Capture the cell that displays the provided text and extract its (x, y) central coordinate. 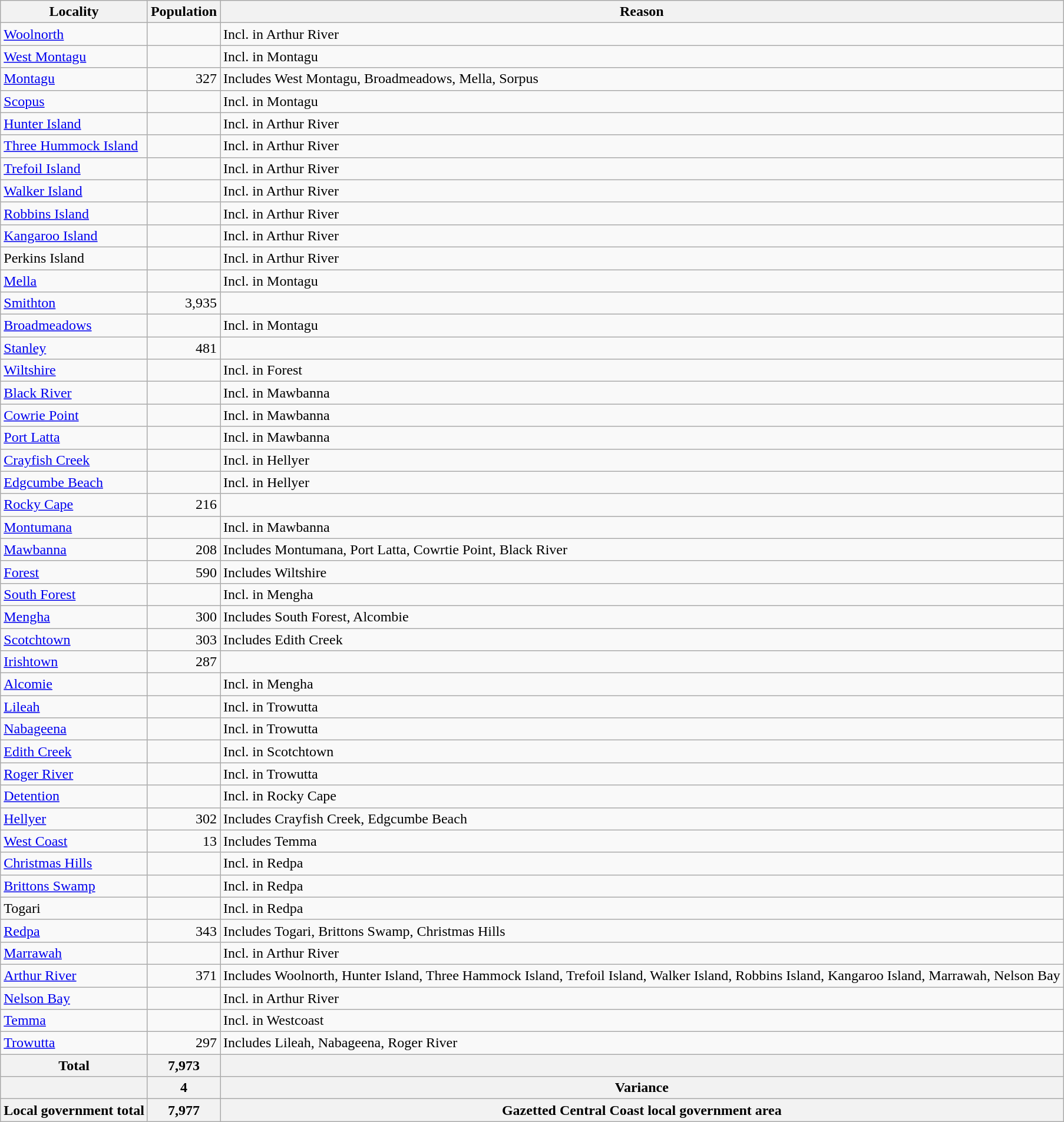
Population (184, 12)
287 (184, 662)
Cowrie Point (74, 415)
Hellyer (74, 819)
4 (184, 1088)
216 (184, 505)
Includes Edith Creek (642, 639)
Irishtown (74, 662)
Walker Island (74, 191)
Gazetted Central Coast local government area (642, 1110)
371 (184, 975)
Arthur River (74, 975)
Incl. in Westcoast (642, 1021)
Robbins Island (74, 213)
Stanley (74, 348)
Broadmeadows (74, 326)
Incl. in Rocky Cape (642, 796)
3,935 (184, 303)
Variance (642, 1088)
Rocky Cape (74, 505)
Includes Wiltshire (642, 572)
Detention (74, 796)
Lileah (74, 707)
Local government total (74, 1110)
Togari (74, 908)
13 (184, 841)
Includes Temma (642, 841)
Includes Montumana, Port Latta, Cowrtie Point, Black River (642, 550)
590 (184, 572)
Montumana (74, 527)
Smithton (74, 303)
Includes Crayfish Creek, Edgcumbe Beach (642, 819)
297 (184, 1043)
343 (184, 931)
West Montagu (74, 57)
Trowutta (74, 1043)
Includes Lileah, Nabageena, Roger River (642, 1043)
Alcomie (74, 684)
South Forest (74, 594)
Marrawah (74, 953)
Locality (74, 12)
Three Hummock Island (74, 146)
Edith Creek (74, 752)
7,977 (184, 1110)
Edgcumbe Beach (74, 482)
Incl. in Scotchtown (642, 752)
Mella (74, 281)
327 (184, 79)
Kangaroo Island (74, 236)
208 (184, 550)
Incl. in Forest (642, 370)
Nelson Bay (74, 998)
Total (74, 1065)
Reason (642, 12)
Roger River (74, 774)
Christmas Hills (74, 863)
Mawbanna (74, 550)
Montagu (74, 79)
Includes Togari, Brittons Swamp, Christmas Hills (642, 931)
Nabageena (74, 729)
7,973 (184, 1065)
303 (184, 639)
302 (184, 819)
Temma (74, 1021)
Crayfish Creek (74, 460)
Hunter Island (74, 124)
Wiltshire (74, 370)
Woolnorth (74, 34)
Brittons Swamp (74, 886)
300 (184, 617)
Scotchtown (74, 639)
West Coast (74, 841)
Trefoil Island (74, 168)
Scopus (74, 101)
Includes West Montagu, Broadmeadows, Mella, Sorpus (642, 79)
481 (184, 348)
Forest (74, 572)
Redpa (74, 931)
Black River (74, 393)
Includes Woolnorth, Hunter Island, Three Hammock Island, Trefoil Island, Walker Island, Robbins Island, Kangaroo Island, Marrawah, Nelson Bay (642, 975)
Port Latta (74, 438)
Perkins Island (74, 258)
Includes South Forest, Alcombie (642, 617)
Mengha (74, 617)
